Output the [X, Y] coordinate of the center of the cell containing the given text.  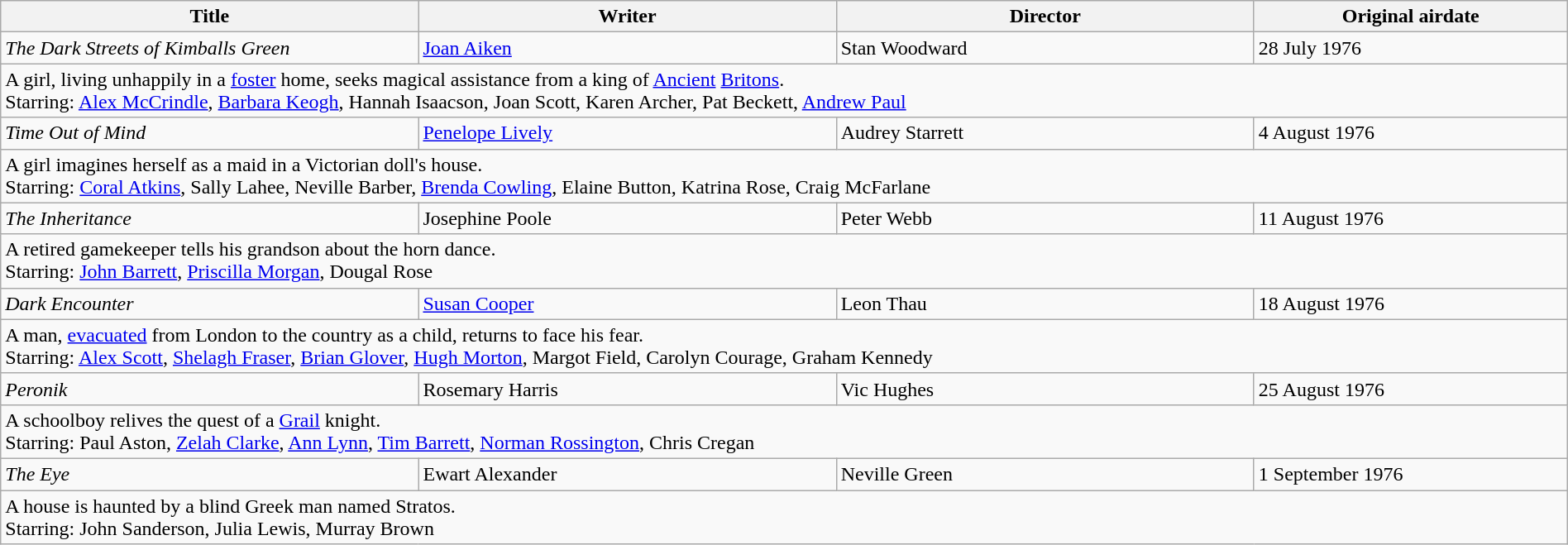
A house is haunted by a blind Greek man named Stratos.Starring: John Sanderson, Julia Lewis, Murray Brown [784, 516]
Joan Aiken [627, 48]
Susan Cooper [627, 304]
Rosemary Harris [627, 389]
25 August 1976 [1411, 389]
28 July 1976 [1411, 48]
Original airdate [1411, 17]
Time Out of Mind [210, 133]
Stan Woodward [1045, 48]
1 September 1976 [1411, 474]
Josephine Poole [627, 218]
The Inheritance [210, 218]
Peronik [210, 389]
11 August 1976 [1411, 218]
Peter Webb [1045, 218]
A retired gamekeeper tells his grandson about the horn dance.Starring: John Barrett, Priscilla Morgan, Dougal Rose [784, 261]
Vic Hughes [1045, 389]
Leon Thau [1045, 304]
Penelope Lively [627, 133]
Title [210, 17]
A schoolboy relives the quest of a Grail knight.Starring: Paul Aston, Zelah Clarke, Ann Lynn, Tim Barrett, Norman Rossington, Chris Cregan [784, 432]
Writer [627, 17]
Dark Encounter [210, 304]
Director [1045, 17]
Neville Green [1045, 474]
The Dark Streets of Kimballs Green [210, 48]
Audrey Starrett [1045, 133]
4 August 1976 [1411, 133]
The Eye [210, 474]
Ewart Alexander [627, 474]
18 August 1976 [1411, 304]
